Determine the (X, Y) coordinate at the center of the cell enclosing the given text.  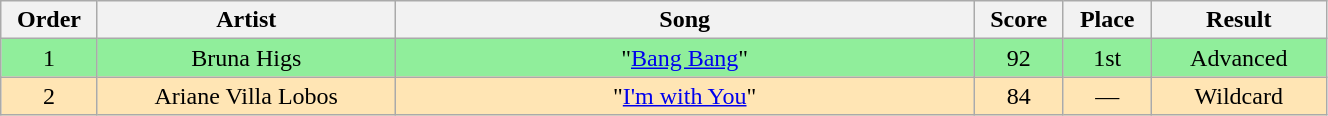
92 (1018, 58)
Result (1238, 20)
Wildcard (1238, 96)
Bruna Higs (246, 58)
Advanced (1238, 58)
2 (49, 96)
Song (684, 20)
Order (49, 20)
Score (1018, 20)
Ariane Villa Lobos (246, 96)
— (1107, 96)
1 (49, 58)
84 (1018, 96)
Place (1107, 20)
"Bang Bang" (684, 58)
1st (1107, 58)
"I'm with You" (684, 96)
Artist (246, 20)
